Detect which cell encompasses the target text, then output its (x, y) center coordinate. 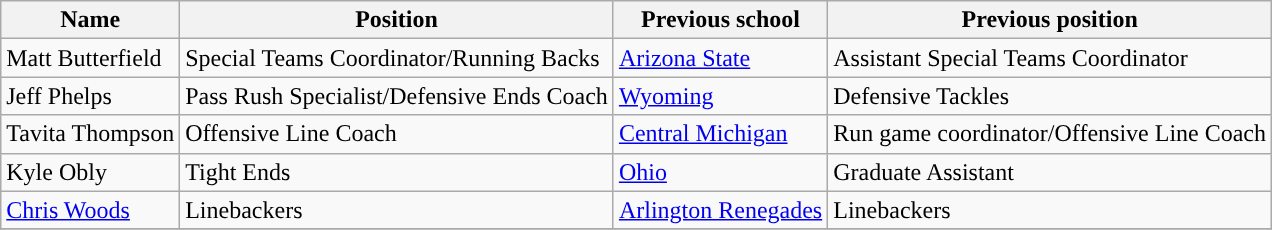
Defensive Tackles (1050, 96)
Arlington Renegades (720, 210)
Chris Woods (90, 210)
Jeff Phelps (90, 96)
Kyle Obly (90, 172)
Offensive Line Coach (397, 134)
Previous school (720, 20)
Arizona State (720, 58)
Central Michigan (720, 134)
Special Teams Coordinator/Running Backs (397, 58)
Pass Rush Specialist/Defensive Ends Coach (397, 96)
Assistant Special Teams Coordinator (1050, 58)
Graduate Assistant (1050, 172)
Wyoming (720, 96)
Matt Butterfield (90, 58)
Run game coordinator/Offensive Line Coach (1050, 134)
Tavita Thompson (90, 134)
Ohio (720, 172)
Name (90, 20)
Previous position (1050, 20)
Position (397, 20)
Tight Ends (397, 172)
